From the cell containing the given text, extract its center point as (x, y) coordinate. 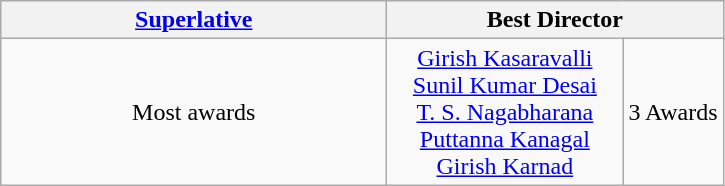
Superlative (194, 20)
3 Awards (673, 112)
Best Director (555, 20)
Girish KasaravalliSunil Kumar DesaiT. S. NagabharanaPuttanna KanagalGirish Karnad (505, 112)
Most awards (194, 112)
